Search for the cell housing the specified text and yield its (x, y) center coordinate. 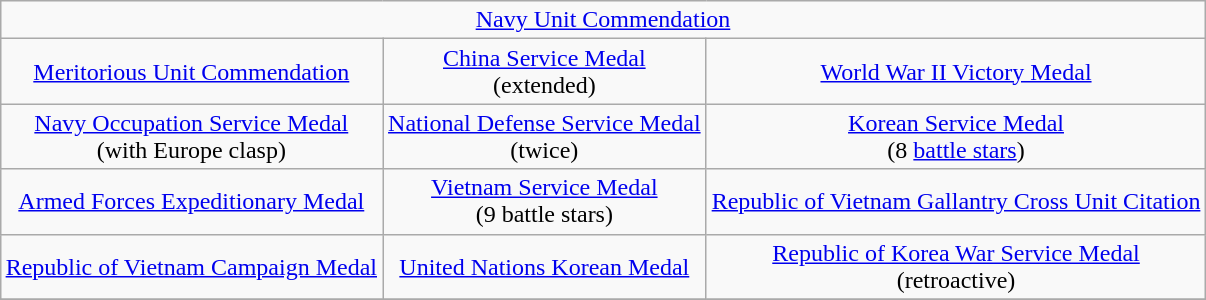
China Service Medal(extended) (545, 72)
Korean Service Medal(8 battle stars) (956, 136)
Vietnam Service Medal(9 battle stars) (545, 202)
Armed Forces Expeditionary Medal (191, 202)
World War II Victory Medal (956, 72)
National Defense Service Medal(twice) (545, 136)
Navy Occupation Service Medal(with Europe clasp) (191, 136)
Meritorious Unit Commendation (191, 72)
Navy Unit Commendation (603, 20)
Republic of Korea War Service Medal(retroactive) (956, 266)
Republic of Vietnam Gallantry Cross Unit Citation (956, 202)
Republic of Vietnam Campaign Medal (191, 266)
United Nations Korean Medal (545, 266)
